Return the (x, y) coordinate for the center point of the cell that contains the specified text.  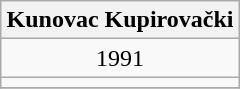
Kunovac Kupirovački (120, 20)
1991 (120, 58)
